Scan for the cell matching the given text and deliver its (x, y) coordinate at center. 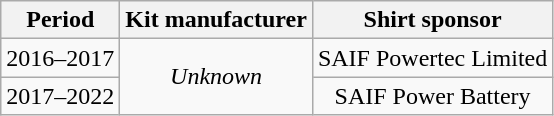
2016–2017 (60, 58)
Period (60, 20)
Unknown (216, 77)
SAIF Powertec Limited (432, 58)
2017–2022 (60, 96)
Kit manufacturer (216, 20)
Shirt sponsor (432, 20)
SAIF Power Battery (432, 96)
